Pinpoint the cell where the given text exists, returning its [X, Y] midpoint coordinate. 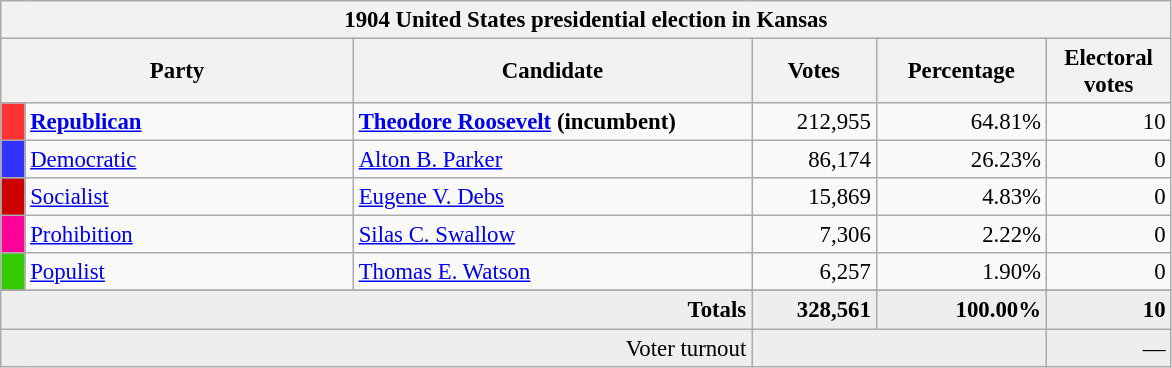
2.22% [961, 235]
4.83% [961, 197]
Democratic [189, 160]
Republican [189, 122]
Eugene V. Debs [552, 197]
1904 United States presidential election in Kansas [586, 20]
212,955 [814, 122]
86,174 [814, 160]
26.23% [961, 160]
1.90% [961, 273]
6,257 [814, 273]
— [1108, 348]
Candidate [552, 72]
Theodore Roosevelt (incumbent) [552, 122]
7,306 [814, 235]
Thomas E. Watson [552, 273]
Totals [376, 310]
Percentage [961, 72]
328,561 [814, 310]
Alton B. Parker [552, 160]
64.81% [961, 122]
Voter turnout [376, 348]
Electoral votes [1108, 72]
100.00% [961, 310]
Party [178, 72]
Populist [189, 273]
Prohibition [189, 235]
Silas C. Swallow [552, 235]
Socialist [189, 197]
Votes [814, 72]
15,869 [814, 197]
